Find where the given text appears and provide that cell's center as [x, y] coordinate. 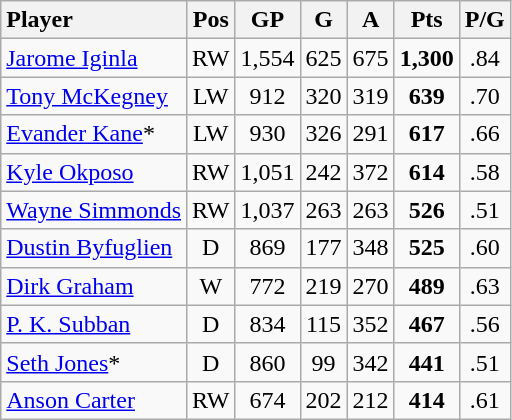
Evander Kane* [94, 134]
A [370, 20]
291 [370, 134]
Dirk Graham [94, 286]
177 [324, 248]
930 [268, 134]
P/G [484, 20]
Dustin Byfuglien [94, 248]
202 [324, 400]
869 [268, 248]
P. K. Subban [94, 324]
.56 [484, 324]
.61 [484, 400]
1,051 [268, 172]
W [211, 286]
Anson Carter [94, 400]
675 [370, 58]
526 [426, 210]
.58 [484, 172]
242 [324, 172]
441 [426, 362]
348 [370, 248]
.70 [484, 96]
G [324, 20]
GP [268, 20]
326 [324, 134]
674 [268, 400]
Pos [211, 20]
Kyle Okposo [94, 172]
342 [370, 362]
372 [370, 172]
270 [370, 286]
834 [268, 324]
212 [370, 400]
99 [324, 362]
1,300 [426, 58]
Tony McKegney [94, 96]
352 [370, 324]
219 [324, 286]
Seth Jones* [94, 362]
625 [324, 58]
Wayne Simmonds [94, 210]
320 [324, 96]
467 [426, 324]
860 [268, 362]
617 [426, 134]
Jarome Iginla [94, 58]
1,554 [268, 58]
.60 [484, 248]
525 [426, 248]
639 [426, 96]
489 [426, 286]
.66 [484, 134]
.63 [484, 286]
414 [426, 400]
Pts [426, 20]
772 [268, 286]
.84 [484, 58]
319 [370, 96]
614 [426, 172]
115 [324, 324]
Player [94, 20]
1,037 [268, 210]
912 [268, 96]
